Provide the (x, y) coordinate of the cell's center where the given text is located.  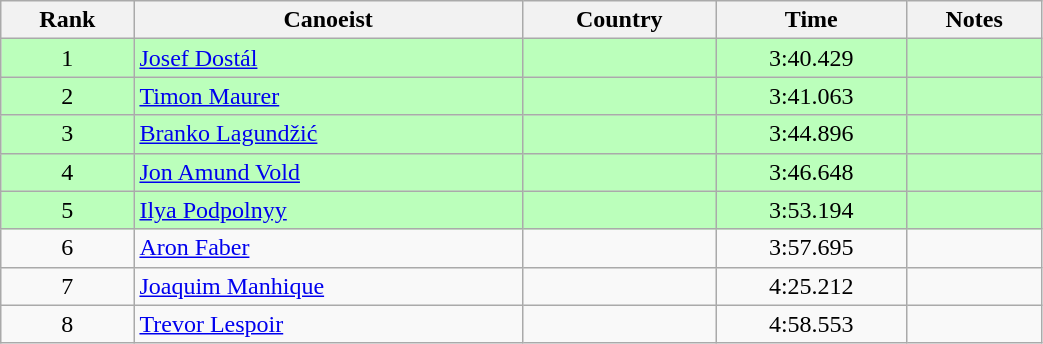
Jon Amund Vold (328, 172)
4:58.553 (811, 324)
Notes (974, 20)
Josef Dostál (328, 58)
Rank (68, 20)
Joaquim Manhique (328, 286)
Ilya Podpolnyy (328, 210)
3:53.194 (811, 210)
Aron Faber (328, 248)
4 (68, 172)
Canoeist (328, 20)
2 (68, 96)
4:25.212 (811, 286)
3:57.695 (811, 248)
3:41.063 (811, 96)
8 (68, 324)
3 (68, 134)
5 (68, 210)
Timon Maurer (328, 96)
3:44.896 (811, 134)
3:46.648 (811, 172)
Time (811, 20)
7 (68, 286)
6 (68, 248)
Country (619, 20)
Trevor Lespoir (328, 324)
Branko Lagundžić (328, 134)
1 (68, 58)
3:40.429 (811, 58)
